Determine the (X, Y) coordinate at the center of the cell enclosing the given text.  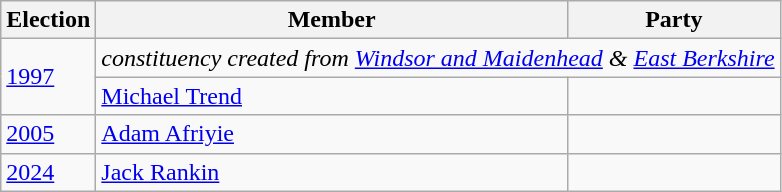
Party (674, 20)
2005 (48, 134)
constituency created from Windsor and Maidenhead & East Berkshire (438, 58)
Member (332, 20)
Election (48, 20)
Michael Trend (332, 96)
Jack Rankin (332, 172)
1997 (48, 77)
2024 (48, 172)
Adam Afriyie (332, 134)
